Capture the cell that displays the provided text and extract its (X, Y) central coordinate. 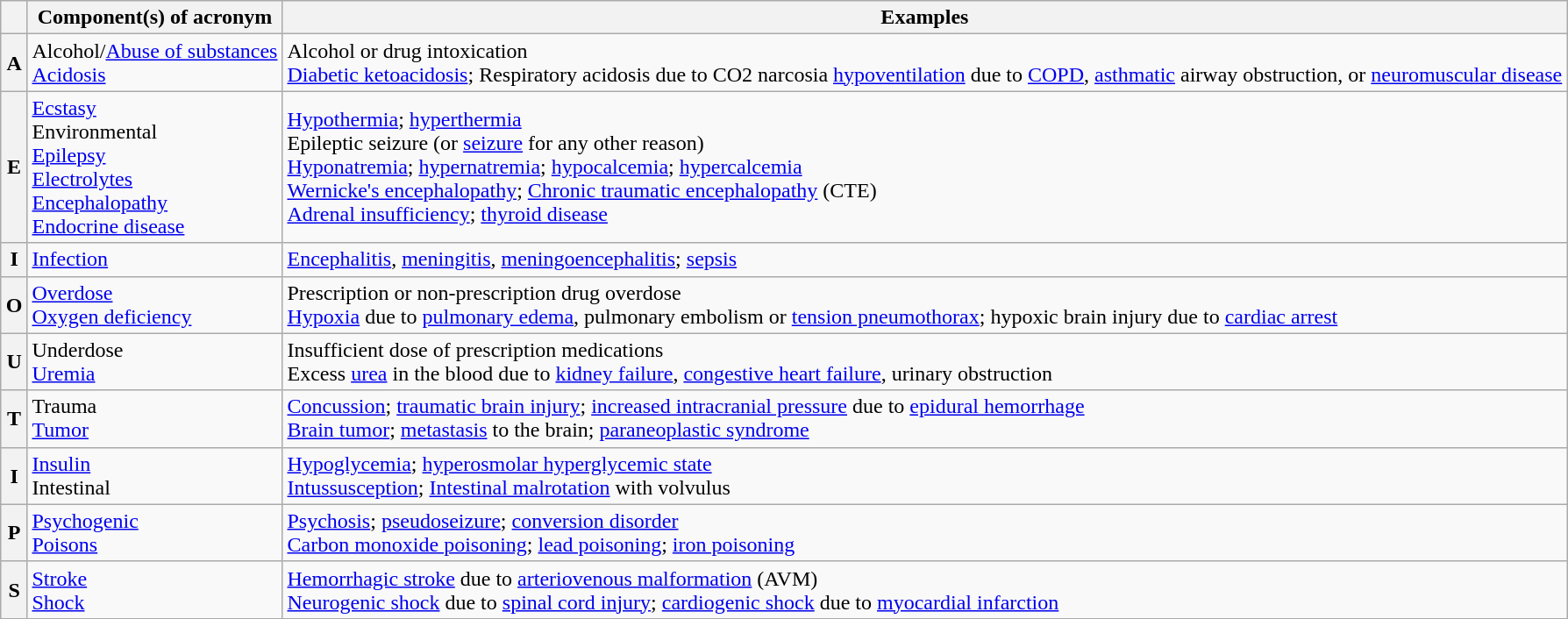
Insufficient dose of prescription medicationsExcess urea in the blood due to kidney failure, congestive heart failure, urinary obstruction (924, 361)
Examples (924, 18)
Psychosis; pseudoseizure; conversion disorderCarbon monoxide poisoning; lead poisoning; iron poisoning (924, 533)
S (14, 589)
OverdoseOxygen deficiency (154, 305)
Hypoglycemia; hyperosmolar hyperglycemic stateIntussusception; Intestinal malrotation with volvulus (924, 475)
EcstasyEnvironmentalEpilepsyElectrolytesEncephalopathyEndocrine disease (154, 167)
Encephalitis, meningitis, meningoencephalitis; sepsis (924, 260)
A (14, 63)
Infection (154, 260)
T (14, 419)
O (14, 305)
E (14, 167)
P (14, 533)
TraumaTumor (154, 419)
Hemorrhagic stroke due to arteriovenous malformation (AVM)Neurogenic shock due to spinal cord injury; cardiogenic shock due to myocardial infarction (924, 589)
InsulinIntestinal (154, 475)
Component(s) of acronym (154, 18)
StrokeShock (154, 589)
PsychogenicPoisons (154, 533)
U (14, 361)
Alcohol/Abuse of substancesAcidosis (154, 63)
UnderdoseUremia (154, 361)
